Extract the [X, Y] coordinate from the center of the cell holding the provided text.  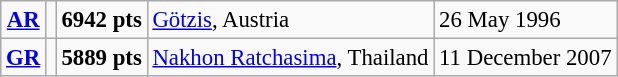
Götzis, Austria [290, 20]
26 May 1996 [526, 20]
11 December 2007 [526, 58]
GR [24, 58]
Nakhon Ratchasima, Thailand [290, 58]
5889 pts [102, 58]
AR [24, 20]
6942 pts [102, 20]
